From the cell containing the given text, extract its center point as (X, Y) coordinate. 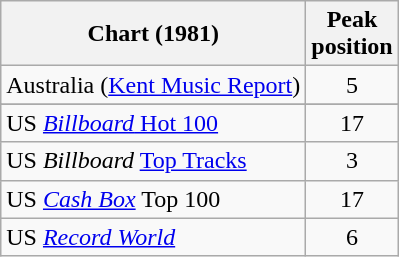
6 (352, 237)
Peakposition (352, 34)
Chart (1981) (154, 34)
3 (352, 161)
US Billboard Hot 100 (154, 123)
US Billboard Top Tracks (154, 161)
US Cash Box Top 100 (154, 199)
US Record World (154, 237)
5 (352, 85)
Australia (Kent Music Report) (154, 85)
